Return [X, Y] of the center of cell containing provided text 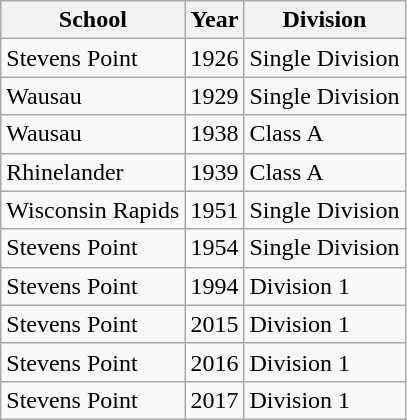
Rhinelander [93, 172]
1938 [214, 134]
Year [214, 20]
Division [324, 20]
1939 [214, 172]
2017 [214, 400]
2016 [214, 362]
Wisconsin Rapids [93, 210]
1926 [214, 58]
1954 [214, 248]
School [93, 20]
1929 [214, 96]
1951 [214, 210]
2015 [214, 324]
1994 [214, 286]
